From the cell containing the given text, extract its center point as (x, y) coordinate. 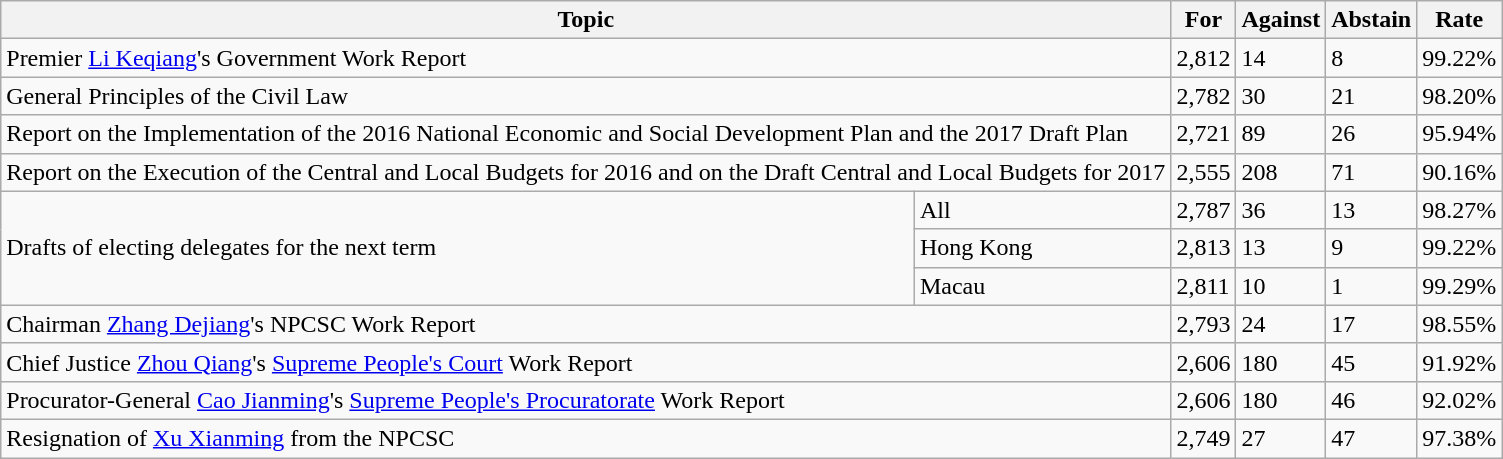
Chairman Zhang Dejiang's NPCSC Work Report (586, 324)
17 (1372, 324)
2,812 (1204, 58)
24 (1281, 324)
Against (1281, 20)
Drafts of electing delegates for the next term (458, 248)
47 (1372, 438)
90.16% (1460, 172)
46 (1372, 400)
27 (1281, 438)
2,721 (1204, 134)
97.38% (1460, 438)
91.92% (1460, 362)
2,813 (1204, 248)
89 (1281, 134)
General Principles of the Civil Law (586, 96)
98.20% (1460, 96)
99.29% (1460, 286)
30 (1281, 96)
Macau (1042, 286)
92.02% (1460, 400)
Report on the Execution of the Central and Local Budgets for 2016 and on the Draft Central and Local Budgets for 2017 (586, 172)
Report on the Implementation of the 2016 National Economic and Social Development Plan and the 2017 Draft Plan (586, 134)
98.27% (1460, 210)
Chief Justice Zhou Qiang's Supreme People's Court Work Report (586, 362)
1 (1372, 286)
Resignation of Xu Xianming from the NPCSC (586, 438)
2,787 (1204, 210)
2,749 (1204, 438)
208 (1281, 172)
36 (1281, 210)
2,793 (1204, 324)
Rate (1460, 20)
For (1204, 20)
71 (1372, 172)
Premier Li Keqiang's Government Work Report (586, 58)
2,555 (1204, 172)
Procurator-General Cao Jianming's Supreme People's Procuratorate Work Report (586, 400)
10 (1281, 286)
Abstain (1372, 20)
Topic (586, 20)
95.94% (1460, 134)
Hong Kong (1042, 248)
8 (1372, 58)
2,782 (1204, 96)
2,811 (1204, 286)
All (1042, 210)
26 (1372, 134)
21 (1372, 96)
9 (1372, 248)
45 (1372, 362)
14 (1281, 58)
98.55% (1460, 324)
